Detect which cell encompasses the target text, then output its (X, Y) center coordinate. 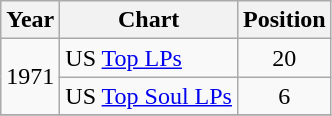
US Top Soul LPs (149, 96)
1971 (30, 77)
US Top LPs (149, 58)
Position (284, 20)
Chart (149, 20)
6 (284, 96)
Year (30, 20)
20 (284, 58)
